From the cell containing the given text, extract its center point as (X, Y) coordinate. 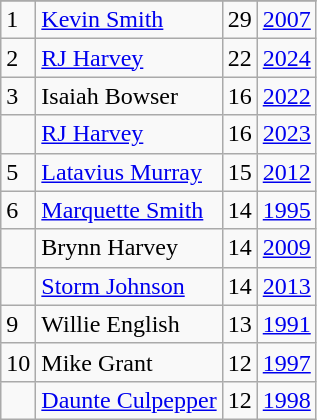
Willie English (129, 324)
29 (240, 20)
2 (18, 58)
3 (18, 96)
15 (240, 172)
2022 (286, 96)
2023 (286, 134)
5 (18, 172)
1997 (286, 362)
22 (240, 58)
Storm Johnson (129, 286)
Isaiah Bowser (129, 96)
2013 (286, 286)
1 (18, 20)
Daunte Culpepper (129, 400)
2009 (286, 248)
2024 (286, 58)
1995 (286, 210)
Mike Grant (129, 362)
13 (240, 324)
Latavius Murray (129, 172)
1998 (286, 400)
Brynn Harvey (129, 248)
6 (18, 210)
9 (18, 324)
Kevin Smith (129, 20)
Marquette Smith (129, 210)
1991 (286, 324)
10 (18, 362)
2007 (286, 20)
2012 (286, 172)
